Return the (x, y) coordinate for the center point of the cell that contains the specified text.  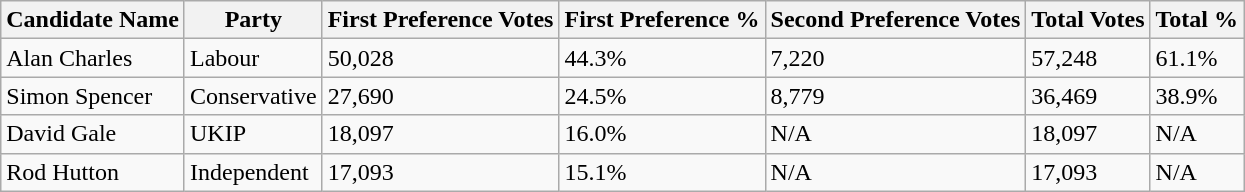
First Preference % (662, 20)
50,028 (440, 58)
24.5% (662, 96)
61.1% (1197, 58)
Conservative (253, 96)
44.3% (662, 58)
7,220 (896, 58)
Second Preference Votes (896, 20)
Simon Spencer (93, 96)
38.9% (1197, 96)
Candidate Name (93, 20)
Party (253, 20)
Rod Hutton (93, 172)
First Preference Votes (440, 20)
Total % (1197, 20)
27,690 (440, 96)
16.0% (662, 134)
57,248 (1088, 58)
36,469 (1088, 96)
Total Votes (1088, 20)
UKIP (253, 134)
15.1% (662, 172)
Labour (253, 58)
8,779 (896, 96)
David Gale (93, 134)
Independent (253, 172)
Alan Charles (93, 58)
